Locate the cell with the specified text and output its [X, Y] center coordinate. 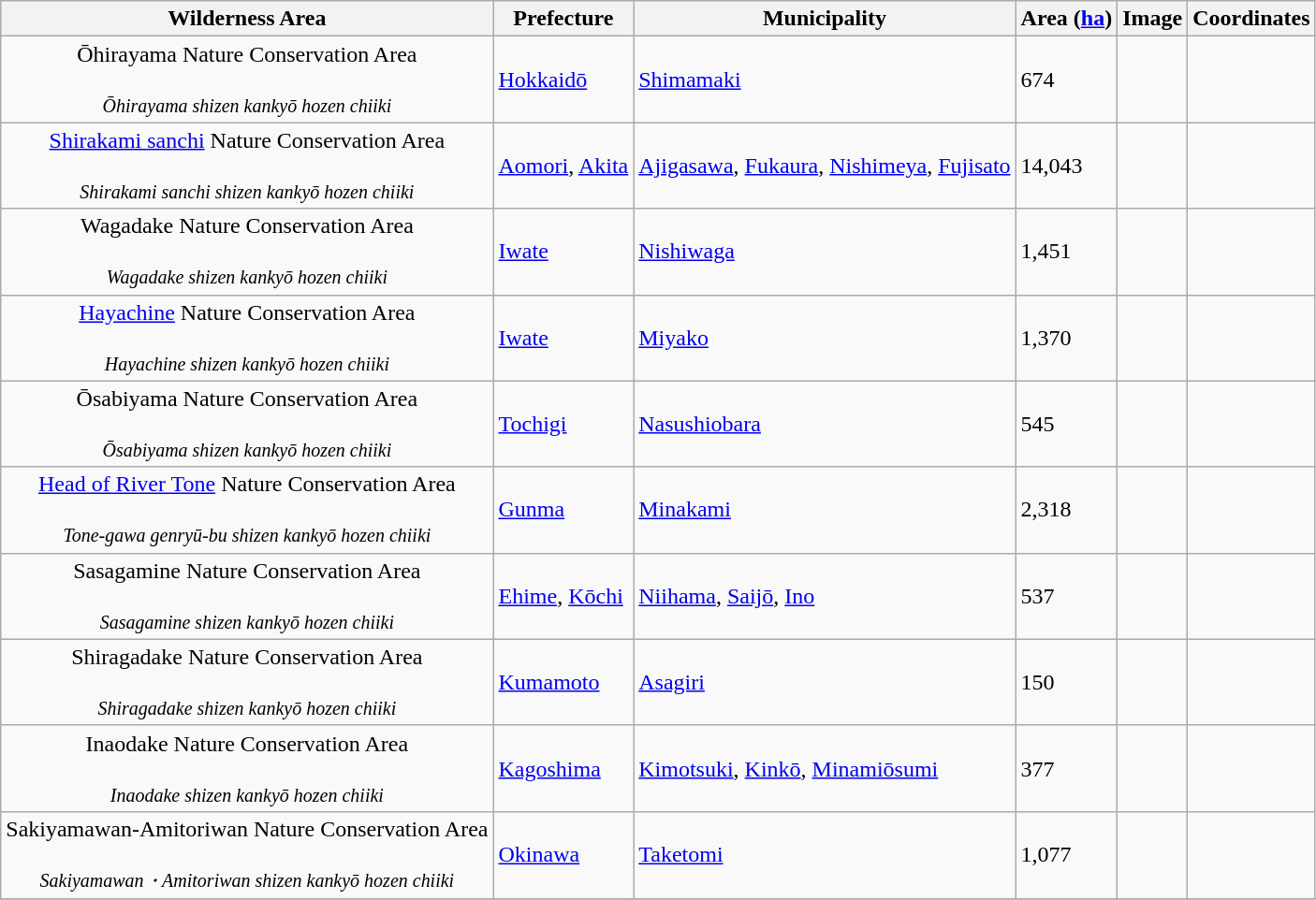
Asagiri [825, 682]
Hokkaidō [563, 80]
Aomori, Akita [563, 166]
Kimotsuki, Kinkō, Minamiōsumi [825, 768]
Municipality [825, 19]
Ehime, Kōchi [563, 596]
Minakami [825, 510]
Sasagamine Nature Conservation AreaSasagamine shizen kankyō hozen chiiki [247, 596]
Kumamoto [563, 682]
1,451 [1067, 252]
Nishiwaga [825, 252]
Prefecture [563, 19]
Wagadake Nature Conservation AreaWagadake shizen kankyō hozen chiiki [247, 252]
Nasushiobara [825, 424]
Tochigi [563, 424]
674 [1067, 80]
1,370 [1067, 338]
Ajigasawa, Fukaura, Nishimeya, Fujisato [825, 166]
Sakiyamawan-Amitoriwan Nature Conservation AreaSakiyamawan・Amitoriwan shizen kankyō hozen chiiki [247, 855]
537 [1067, 596]
377 [1067, 768]
2,318 [1067, 510]
Ōhirayama Nature Conservation AreaŌhirayama shizen kankyō hozen chiiki [247, 80]
Okinawa [563, 855]
Inaodake Nature Conservation AreaInaodake shizen kankyō hozen chiiki [247, 768]
Coordinates [1251, 19]
Ōsabiyama Nature Conservation AreaŌsabiyama shizen kankyō hozen chiiki [247, 424]
1,077 [1067, 855]
545 [1067, 424]
Image [1153, 19]
Wilderness Area [247, 19]
Hayachine Nature Conservation AreaHayachine shizen kankyō hozen chiiki [247, 338]
150 [1067, 682]
Gunma [563, 510]
Shiragadake Nature Conservation AreaShiragadake shizen kankyō hozen chiiki [247, 682]
Taketomi [825, 855]
Kagoshima [563, 768]
Niihama, Saijō, Ino [825, 596]
Area (ha) [1067, 19]
Shimamaki [825, 80]
Head of River Tone Nature Conservation AreaTone-gawa genryū-bu shizen kankyō hozen chiiki [247, 510]
14,043 [1067, 166]
Shirakami sanchi Nature Conservation AreaShirakami sanchi shizen kankyō hozen chiiki [247, 166]
Miyako [825, 338]
